Extract the [x, y] coordinate from the center of the cell holding the provided text.  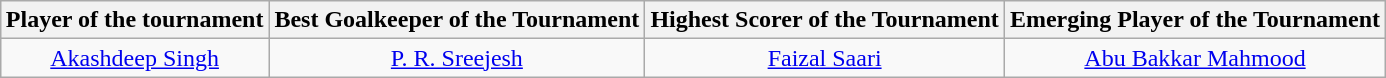
Best Goalkeeper of the Tournament [457, 20]
Highest Scorer of the Tournament [825, 20]
P. R. Sreejesh [457, 58]
Abu Bakkar Mahmood [1194, 58]
Player of the tournament [134, 20]
Faizal Saari [825, 58]
Emerging Player of the Tournament [1194, 20]
Akashdeep Singh [134, 58]
